Capture the cell that displays the provided text and extract its [X, Y] central coordinate. 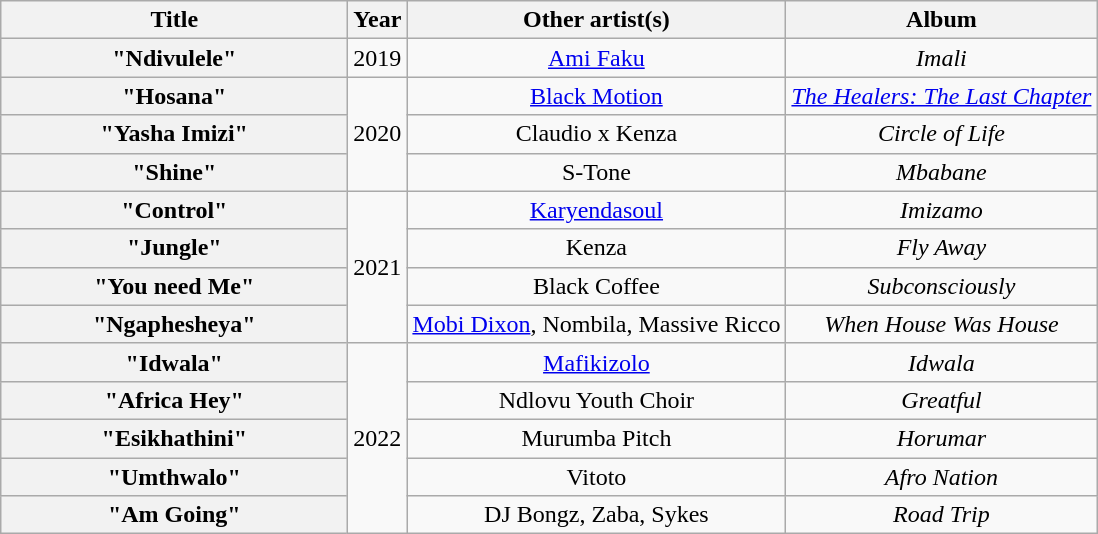
Fly Away [942, 248]
Ndlovu Youth Choir [596, 400]
Murumba Pitch [596, 438]
"You need Me" [174, 286]
Black Coffee [596, 286]
When House Was House [942, 324]
The Healers: The Last Chapter [942, 96]
"Idwala" [174, 362]
"Ndivulele" [174, 58]
Other artist(s) [596, 20]
2020 [378, 134]
Year [378, 20]
Mafikizolo [596, 362]
2021 [378, 267]
2019 [378, 58]
S-Tone [596, 172]
Ami Faku [596, 58]
Idwala [942, 362]
Black Motion [596, 96]
Title [174, 20]
"Ngaphesheya" [174, 324]
Horumar [942, 438]
Kenza [596, 248]
"Shine" [174, 172]
2022 [378, 438]
Greatful [942, 400]
Mobi Dixon, Nombila, Massive Ricco [596, 324]
Road Trip [942, 515]
"Esikhathini" [174, 438]
"Am Going" [174, 515]
Album [942, 20]
"Control" [174, 210]
Karyendasoul [596, 210]
DJ Bongz, Zaba, Sykes [596, 515]
"Africa Hey" [174, 400]
"Yasha Imizi" [174, 134]
Imizamo [942, 210]
Subconsciously [942, 286]
Afro Nation [942, 477]
Claudio x Kenza [596, 134]
"Hosana" [174, 96]
Imali [942, 58]
Circle of Life [942, 134]
Vitoto [596, 477]
Mbabane [942, 172]
"Umthwalo" [174, 477]
"Jungle" [174, 248]
